Extract the (X, Y) coordinate from the center of the cell holding the provided text.  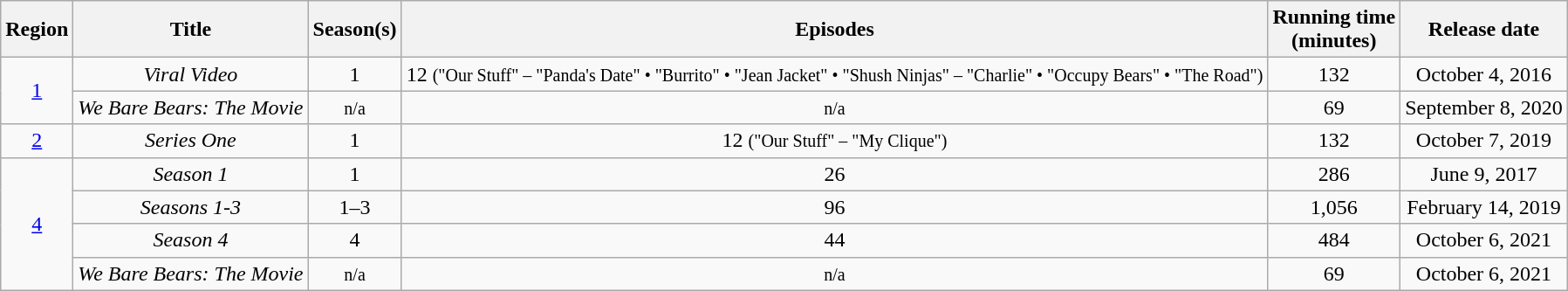
Seasons 1-3 (190, 207)
Season(s) (354, 30)
Release date (1484, 30)
Title (190, 30)
1,056 (1334, 207)
February 14, 2019 (1484, 207)
2 (37, 141)
12 ("Our Stuff" – "Panda's Date" • "Burrito" • "Jean Jacket" • "Shush Ninjas" – "Charlie" • "Occupy Bears" • "The Road") (834, 74)
Region (37, 30)
Season 4 (190, 240)
October 4, 2016 (1484, 74)
Running time(minutes) (1334, 30)
44 (834, 240)
12 ("Our Stuff" – "My Clique") (834, 141)
October 7, 2019 (1484, 141)
1–3 (354, 207)
September 8, 2020 (1484, 107)
Season 1 (190, 174)
96 (834, 207)
Series One (190, 141)
Episodes (834, 30)
286 (1334, 174)
Viral Video (190, 74)
June 9, 2017 (1484, 174)
26 (834, 174)
484 (1334, 240)
